Search for the cell housing the specified text and yield its (x, y) center coordinate. 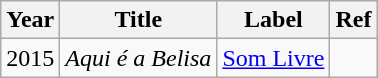
Title (138, 20)
Year (30, 20)
Som Livre (274, 58)
Label (274, 20)
Aqui é a Belisa (138, 58)
2015 (30, 58)
Ref (354, 20)
